Return [x, y] of the center of cell containing provided text 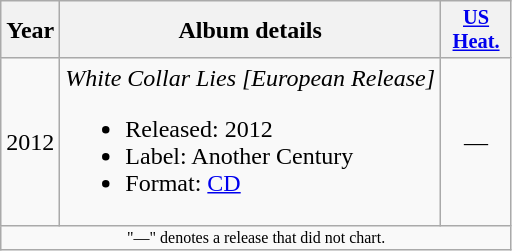
"—" denotes a release that did not chart. [256, 237]
2012 [30, 142]
Year [30, 30]
USHeat. [476, 30]
Album details [250, 30]
— [476, 142]
White Collar Lies [European Release]Released: 2012Label: Another CenturyFormat: CD [250, 142]
